Identify which cell holds the provided text, then report its [X, Y] central coordinate. 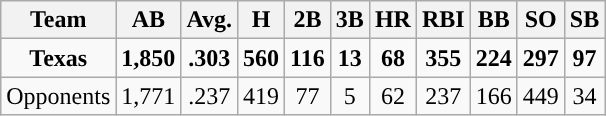
166 [494, 96]
HR [392, 20]
68 [392, 58]
62 [392, 96]
Team [58, 20]
560 [260, 58]
1,771 [148, 96]
.303 [210, 58]
34 [584, 96]
1,850 [148, 58]
2B [308, 20]
13 [350, 58]
116 [308, 58]
97 [584, 58]
AB [148, 20]
419 [260, 96]
297 [540, 58]
224 [494, 58]
SB [584, 20]
5 [350, 96]
3B [350, 20]
BB [494, 20]
Avg. [210, 20]
355 [443, 58]
237 [443, 96]
77 [308, 96]
SO [540, 20]
H [260, 20]
Texas [58, 58]
.237 [210, 96]
Opponents [58, 96]
RBI [443, 20]
449 [540, 96]
